Pinpoint the cell where the given text exists, returning its [X, Y] midpoint coordinate. 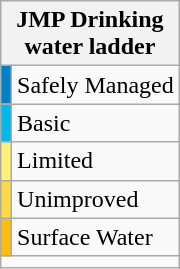
Unimproved [96, 199]
Basic [96, 123]
Limited [96, 161]
Safely Managed [96, 85]
JMP Drinking water ladder [90, 34]
Surface Water [96, 237]
